Locate the cell with the specified text and output its [X, Y] center coordinate. 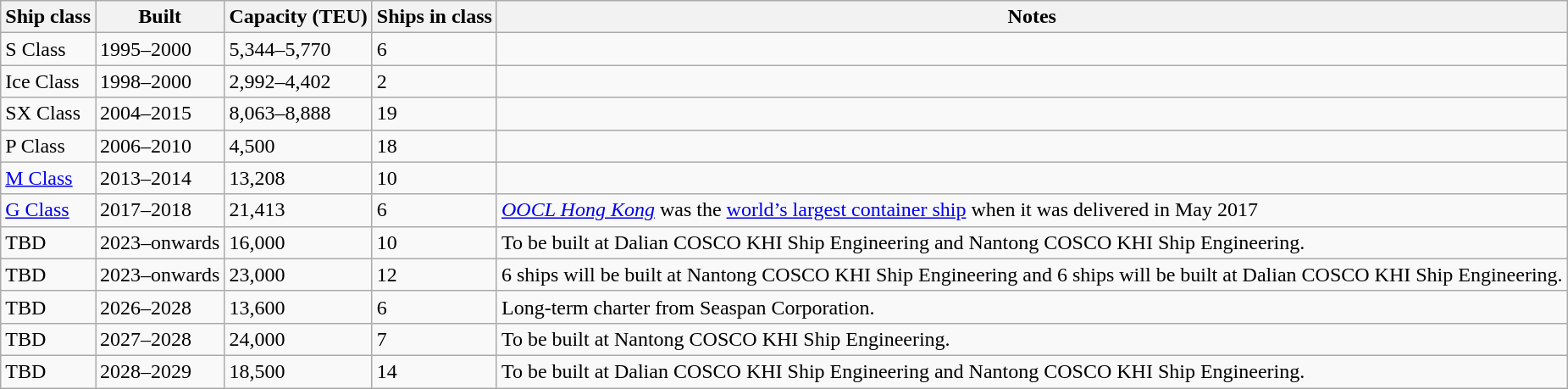
M Class [48, 178]
18 [434, 146]
1995–2000 [160, 49]
1998–2000 [160, 81]
G Class [48, 210]
19 [434, 114]
24,000 [298, 339]
Built [160, 17]
2,992–4,402 [298, 81]
P Class [48, 146]
Notes [1032, 17]
13,208 [298, 178]
18,500 [298, 371]
16,000 [298, 242]
S Class [48, 49]
OOCL Hong Kong was the world’s largest container ship when it was delivered in May 2017 [1032, 210]
7 [434, 339]
Ship class [48, 17]
23,000 [298, 275]
4,500 [298, 146]
5,344–5,770 [298, 49]
2028–2029 [160, 371]
Capacity (TEU) [298, 17]
14 [434, 371]
2027–2028 [160, 339]
2004–2015 [160, 114]
Ships in class [434, 17]
To be built at Nantong COSCO KHI Ship Engineering. [1032, 339]
2013–2014 [160, 178]
8,063–8,888 [298, 114]
21,413 [298, 210]
6 ships will be built at Nantong COSCO KHI Ship Engineering and 6 ships will be built at Dalian COSCO KHI Ship Engineering. [1032, 275]
2026–2028 [160, 307]
Ice Class [48, 81]
13,600 [298, 307]
12 [434, 275]
2006–2010 [160, 146]
SX Class [48, 114]
2017–2018 [160, 210]
2 [434, 81]
Long-term charter from Seaspan Corporation. [1032, 307]
